Find where the given text appears and provide that cell's center as [X, Y] coordinate. 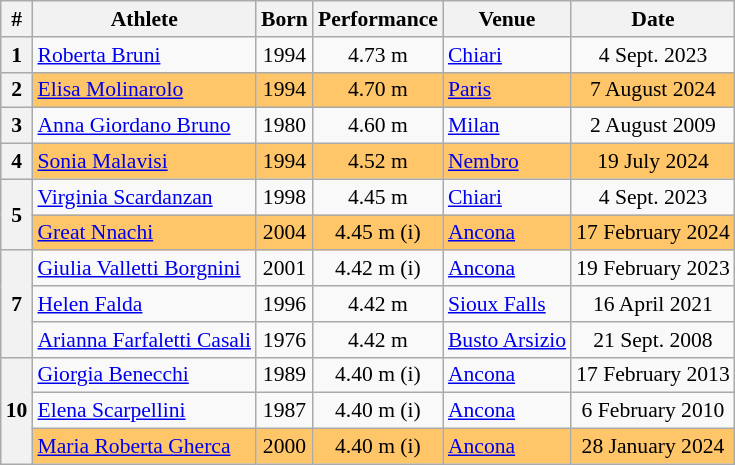
Elisa Molinarolo [144, 90]
4.52 m [378, 162]
4.42 m (i) [378, 269]
Venue [507, 19]
6 February 2010 [653, 411]
Nembro [507, 162]
Performance [378, 19]
2004 [284, 233]
# [17, 19]
1976 [284, 340]
7 August 2024 [653, 90]
1987 [284, 411]
Born [284, 19]
17 February 2024 [653, 233]
Date [653, 19]
21 Sept. 2008 [653, 340]
7 [17, 304]
Giorgia Benecchi [144, 375]
1989 [284, 375]
Arianna Farfaletti Casali [144, 340]
19 July 2024 [653, 162]
3 [17, 126]
2000 [284, 447]
1 [17, 55]
17 February 2013 [653, 375]
2001 [284, 269]
1996 [284, 304]
5 [17, 214]
2 August 2009 [653, 126]
4.73 m [378, 55]
Milan [507, 126]
19 February 2023 [653, 269]
Sonia Malavisi [144, 162]
Anna Giordano Bruno [144, 126]
28 January 2024 [653, 447]
Elena Scarpellini [144, 411]
Roberta Bruni [144, 55]
10 [17, 410]
4.45 m (i) [378, 233]
Sioux Falls [507, 304]
Athlete [144, 19]
16 April 2021 [653, 304]
Giulia Valletti Borgnini [144, 269]
Virginia Scardanzan [144, 197]
2 [17, 90]
Paris [507, 90]
4.45 m [378, 197]
Maria Roberta Gherca [144, 447]
1998 [284, 197]
4.70 m [378, 90]
4.60 m [378, 126]
Helen Falda [144, 304]
Great Nnachi [144, 233]
4 [17, 162]
Busto Arsizio [507, 340]
1980 [284, 126]
